Extract the [X, Y] coordinate from the center of the cell holding the provided text.  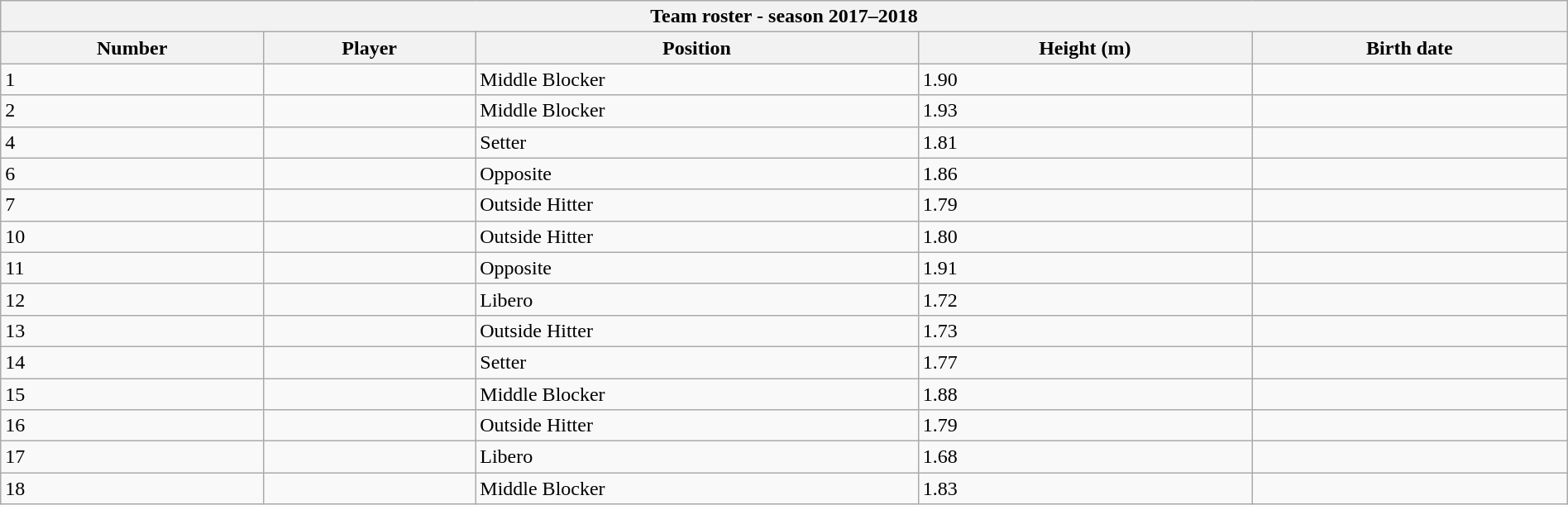
18 [132, 488]
16 [132, 426]
4 [132, 142]
1.80 [1085, 236]
14 [132, 362]
1.83 [1085, 488]
1.90 [1085, 79]
Birth date [1410, 48]
1.77 [1085, 362]
1.81 [1085, 142]
Height (m) [1085, 48]
1.68 [1085, 457]
Number [132, 48]
1.72 [1085, 299]
15 [132, 394]
10 [132, 236]
1 [132, 79]
7 [132, 205]
Player [370, 48]
1.86 [1085, 174]
1.93 [1085, 111]
2 [132, 111]
13 [132, 331]
1.91 [1085, 268]
17 [132, 457]
11 [132, 268]
1.88 [1085, 394]
1.73 [1085, 331]
12 [132, 299]
6 [132, 174]
Position [696, 48]
Team roster - season 2017–2018 [784, 17]
